Find where the given text appears and provide that cell's center as (x, y) coordinate. 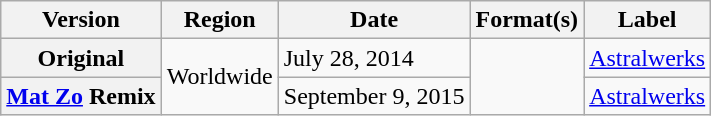
September 9, 2015 (374, 96)
Worldwide (220, 77)
Label (648, 20)
Mat Zo Remix (81, 96)
Original (81, 58)
Region (220, 20)
July 28, 2014 (374, 58)
Version (81, 20)
Format(s) (527, 20)
Date (374, 20)
